Provide the (x, y) coordinate of the cell's center where the given text is located.  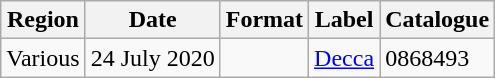
Catalogue (438, 20)
Label (344, 20)
Decca (344, 58)
Format (264, 20)
Various (43, 58)
24 July 2020 (152, 58)
Region (43, 20)
0868493 (438, 58)
Date (152, 20)
